Provide the [X, Y] coordinate of the cell's center where the given text is located.  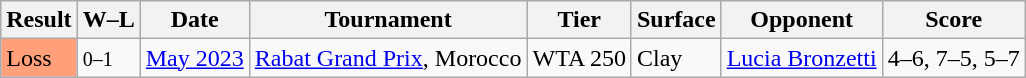
May 2023 [194, 58]
W–L [108, 20]
WTA 250 [579, 58]
Tournament [388, 20]
Date [194, 20]
Loss [39, 58]
4–6, 7–5, 5–7 [954, 58]
Lucia Bronzetti [802, 58]
Clay [676, 58]
Opponent [802, 20]
Rabat Grand Prix, Morocco [388, 58]
Surface [676, 20]
Score [954, 20]
0–1 [108, 58]
Tier [579, 20]
Result [39, 20]
